Determine the (x, y) coordinate at the center of the cell enclosing the given text.  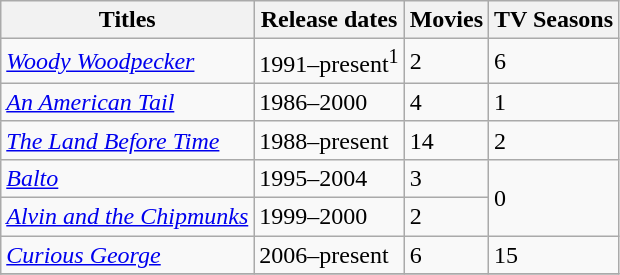
1995–2004 (329, 178)
1991–present1 (329, 62)
1999–2000 (329, 217)
An American Tail (128, 102)
1988–present (329, 140)
2006–present (329, 255)
1 (554, 102)
Movies (446, 20)
The Land Before Time (128, 140)
4 (446, 102)
Alvin and the Chipmunks (128, 217)
Titles (128, 20)
15 (554, 255)
Balto (128, 178)
Release dates (329, 20)
Woody Woodpecker (128, 62)
TV Seasons (554, 20)
0 (554, 197)
14 (446, 140)
1986–2000 (329, 102)
Curious George (128, 255)
3 (446, 178)
